Identify which cell holds the provided text, then report its [x, y] central coordinate. 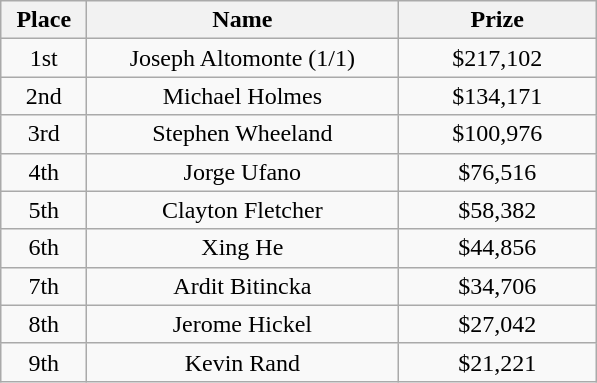
7th [44, 286]
Place [44, 20]
$76,516 [498, 172]
Xing He [242, 248]
3rd [44, 134]
$58,382 [498, 210]
Jorge Ufano [242, 172]
Jerome Hickel [242, 324]
4th [44, 172]
9th [44, 362]
Michael Holmes [242, 96]
Clayton Fletcher [242, 210]
$44,856 [498, 248]
6th [44, 248]
Name [242, 20]
$27,042 [498, 324]
Joseph Altomonte (1/1) [242, 58]
$217,102 [498, 58]
8th [44, 324]
$21,221 [498, 362]
$134,171 [498, 96]
$34,706 [498, 286]
$100,976 [498, 134]
Ardit Bitincka [242, 286]
1st [44, 58]
Prize [498, 20]
Stephen Wheeland [242, 134]
5th [44, 210]
Kevin Rand [242, 362]
2nd [44, 96]
